Capture the cell that displays the provided text and extract its [x, y] central coordinate. 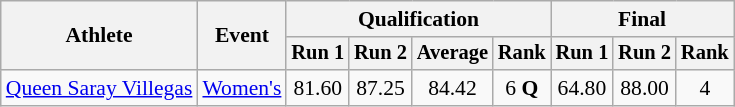
Qualification [418, 19]
4 [705, 88]
84.42 [452, 88]
Average [452, 54]
87.25 [380, 88]
88.00 [644, 88]
Athlete [100, 36]
Final [642, 19]
64.80 [582, 88]
Event [242, 36]
81.60 [318, 88]
6 Q [522, 88]
Women's [242, 88]
Queen Saray Villegas [100, 88]
